From the cell containing the given text, extract its center point as (X, Y) coordinate. 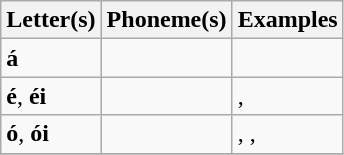
é, éi (51, 96)
á (51, 58)
Letter(s) (51, 20)
Examples (288, 20)
, (288, 96)
, , (288, 134)
ó, ói (51, 134)
Phoneme(s) (166, 20)
